Search for the cell housing the specified text and yield its [x, y] center coordinate. 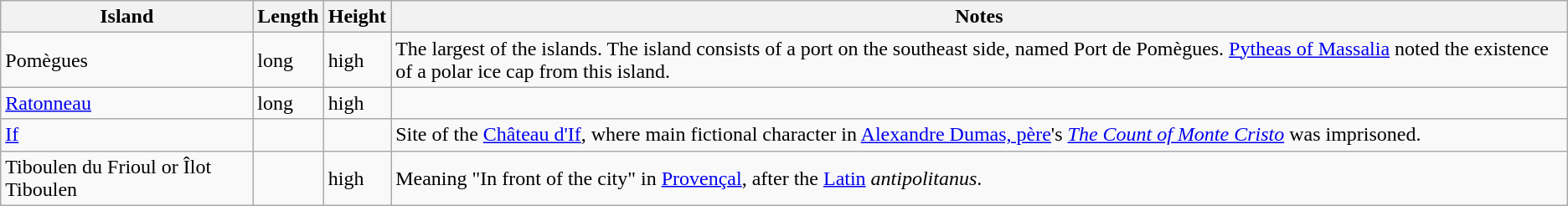
Meaning "In front of the city" in Provençal, after the Latin antipolitanus. [980, 178]
Pomègues [127, 60]
Site of the Château d'If, where main fictional character in Alexandre Dumas, père's The Count of Monte Cristo was imprisoned. [980, 135]
Ratonneau [127, 103]
Island [127, 17]
Notes [980, 17]
Length [288, 17]
If [127, 135]
Height [357, 17]
Tiboulen du Frioul or Îlot Tiboulen [127, 178]
